From the cell containing the given text, extract its center point as [X, Y] coordinate. 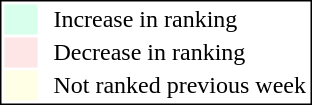
Decrease in ranking [180, 53]
Increase in ranking [180, 19]
Not ranked previous week [180, 85]
